Return the (X, Y) coordinate for the center point of the cell that contains the specified text.  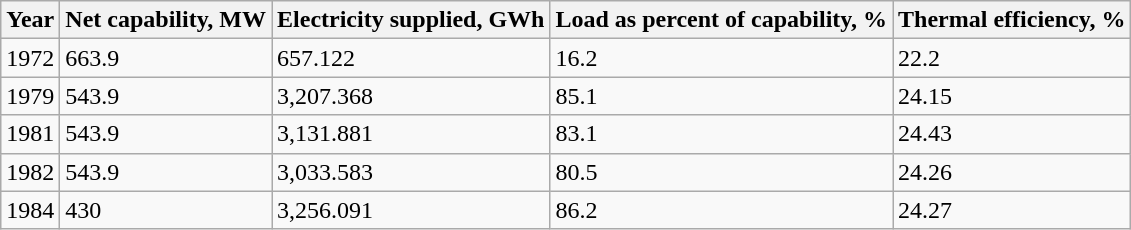
Electricity supplied, GWh (411, 20)
85.1 (722, 96)
1982 (30, 172)
1981 (30, 134)
24.27 (1012, 210)
83.1 (722, 134)
3,256.091 (411, 210)
22.2 (1012, 58)
657.122 (411, 58)
1972 (30, 58)
1984 (30, 210)
663.9 (166, 58)
Net capability, MW (166, 20)
1979 (30, 96)
3,207.368 (411, 96)
430 (166, 210)
3,131.881 (411, 134)
80.5 (722, 172)
24.26 (1012, 172)
86.2 (722, 210)
16.2 (722, 58)
Year (30, 20)
Thermal efficiency, % (1012, 20)
Load as percent of capability, % (722, 20)
24.43 (1012, 134)
3,033.583 (411, 172)
24.15 (1012, 96)
